Return the [x, y] coordinate for the center point of the cell that contains the specified text.  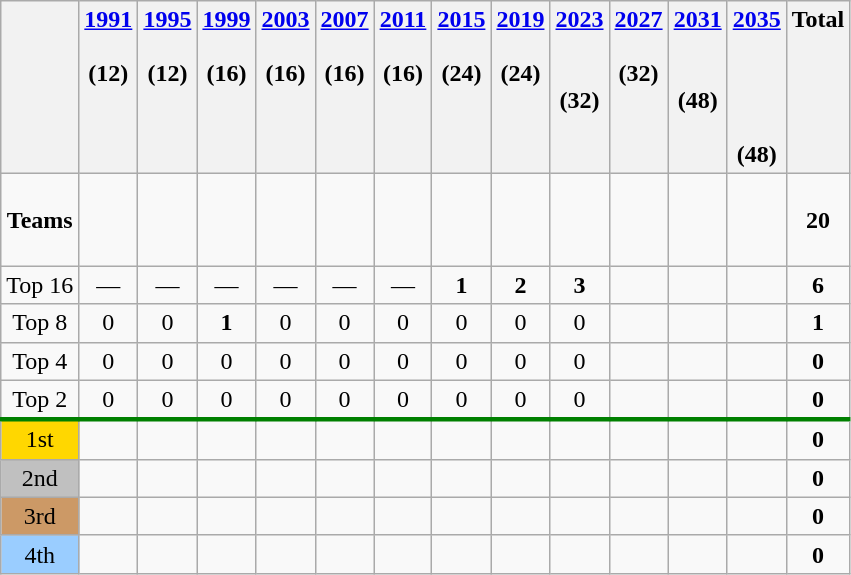
3 [580, 285]
6 [818, 285]
2023 (32) [580, 88]
1991 (12) [108, 88]
Teams [40, 220]
Top 4 [40, 361]
2031 (48) [698, 88]
Top 16 [40, 285]
2027 (32) [638, 88]
2035 (48) [756, 88]
Top 8 [40, 323]
Total [818, 88]
20 [818, 220]
2019 (24) [520, 88]
1999 (16) [226, 88]
1st [40, 440]
4th [40, 554]
3rd [40, 516]
1995 (12) [168, 88]
2011 (16) [403, 88]
2015 (24) [462, 88]
2003 (16) [286, 88]
2007 (16) [344, 88]
2 [520, 285]
Top 2 [40, 400]
2nd [40, 478]
